Locate the cell with the specified text and output its [X, Y] center coordinate. 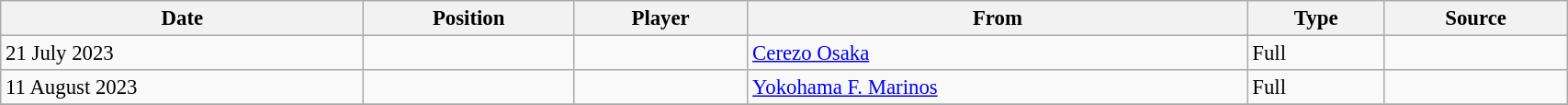
Date [182, 18]
11 August 2023 [182, 87]
Yokohama F. Marinos [998, 87]
Source [1475, 18]
Player [660, 18]
Cerezo Osaka [998, 53]
Position [468, 18]
From [998, 18]
21 July 2023 [182, 53]
Type [1316, 18]
